Scan for the cell matching the given text and deliver its (X, Y) coordinate at center. 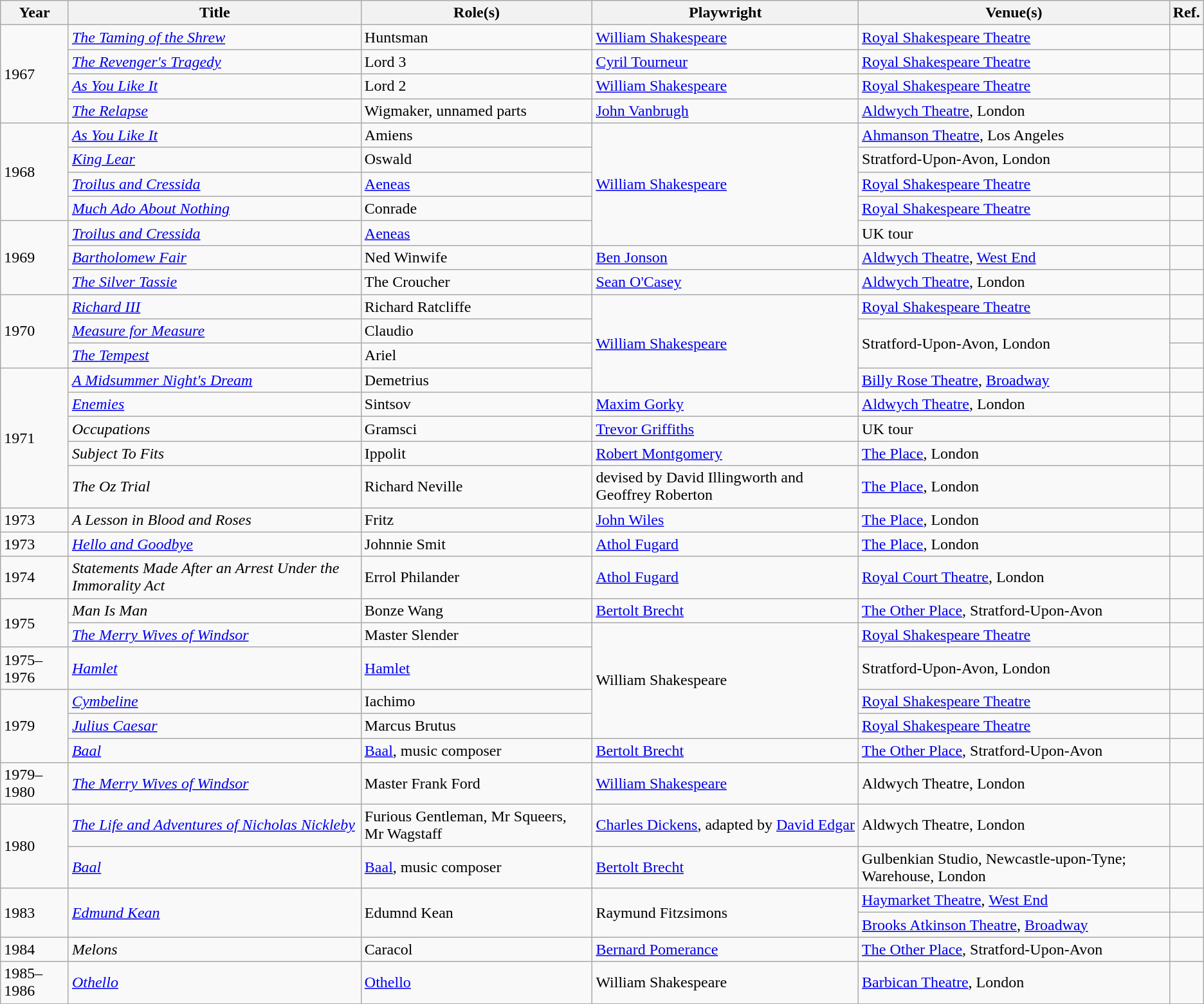
John Vanbrugh (725, 111)
Demetrius (477, 380)
Aldwych Theatre, West End (1014, 257)
Haymarket Theatre, West End (1014, 900)
Cymbeline (215, 701)
Amiens (477, 135)
Errol Philander (477, 578)
Sean O'Casey (725, 282)
Johnnie Smit (477, 544)
1985–1986 (35, 983)
Richard Ratcliffe (477, 307)
Claudio (477, 331)
1979 (35, 726)
Wigmaker, unnamed parts (477, 111)
Trevor Griffiths (725, 429)
Subject To Fits (215, 453)
Robert Montgomery (725, 453)
1980 (35, 846)
devised by David Illingworth and Geoffrey Roberton (725, 486)
King Lear (215, 160)
Huntsman (477, 37)
Sintsov (477, 405)
Iachimo (477, 701)
Richard III (215, 307)
Gulbenkian Studio, Newcastle-upon-Tyne; Warehouse, London (1014, 867)
Occupations (215, 429)
Hello and Goodbye (215, 544)
1967 (35, 74)
Statements Made After an Arrest Under the Immorality Act (215, 578)
Edmund Kean (215, 913)
1968 (35, 172)
Cyril Tourneur (725, 62)
1970 (35, 331)
1974 (35, 578)
Julius Caesar (215, 726)
1979–1980 (35, 783)
1971 (35, 437)
Ben Jonson (725, 257)
Royal Court Theatre, London (1014, 578)
Role(s) (477, 13)
Maxim Gorky (725, 405)
Ippolit (477, 453)
Brooks Atkinson Theatre, Broadway (1014, 925)
Ariel (477, 356)
Bernard Pomerance (725, 949)
Gramsci (477, 429)
Barbican Theatre, London (1014, 983)
A Lesson in Blood and Roses (215, 520)
Enemies (215, 405)
Venue(s) (1014, 13)
Master Frank Ford (477, 783)
The Taming of the Shrew (215, 37)
A Midsummer Night's Dream (215, 380)
1984 (35, 949)
Bartholomew Fair (215, 257)
Master Slender (477, 635)
Measure for Measure (215, 331)
The Oz Trial (215, 486)
Richard Neville (477, 486)
John Wiles (725, 520)
Furious Gentleman, Mr Squeers, Mr Wagstaff (477, 826)
1975–1976 (35, 668)
Fritz (477, 520)
Edumnd Kean (477, 913)
Charles Dickens, adapted by David Edgar (725, 826)
Ahmanson Theatre, Los Angeles (1014, 135)
Man Is Man (215, 610)
Conrade (477, 208)
Ref. (1186, 13)
The Tempest (215, 356)
Year (35, 13)
1975 (35, 623)
Title (215, 13)
1983 (35, 913)
Lord 3 (477, 62)
1969 (35, 257)
Raymund Fitzsimons (725, 913)
Ned Winwife (477, 257)
Marcus Brutus (477, 726)
The Silver Tassie (215, 282)
Playwright (725, 13)
Much Ado About Nothing (215, 208)
The Relapse (215, 111)
Lord 2 (477, 86)
The Revenger's Tragedy (215, 62)
Oswald (477, 160)
Melons (215, 949)
Caracol (477, 949)
Billy Rose Theatre, Broadway (1014, 380)
The Life and Adventures of Nicholas Nickleby (215, 826)
The Croucher (477, 282)
Bonze Wang (477, 610)
